Capture the cell that displays the provided text and extract its (x, y) central coordinate. 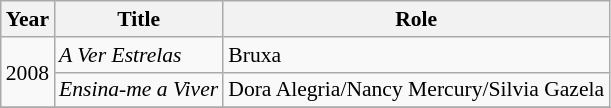
Role (416, 19)
Bruxa (416, 55)
Title (138, 19)
Dora Alegria/Nancy Mercury/Silvia Gazela (416, 90)
2008 (28, 72)
Ensina-me a Viver (138, 90)
Year (28, 19)
A Ver Estrelas (138, 55)
